Scan for the cell matching the given text and deliver its (X, Y) coordinate at center. 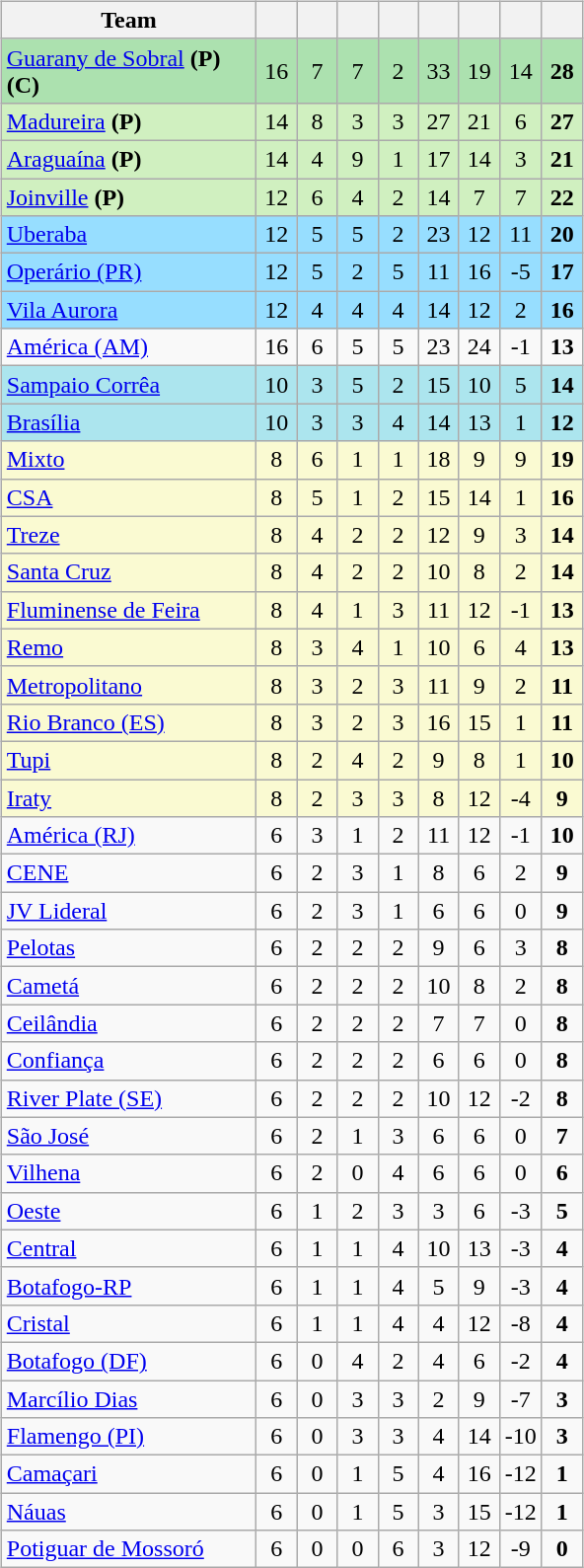
Vila Aurora (128, 310)
Pelotas (128, 948)
Oeste (128, 1211)
América (RJ) (128, 836)
20 (562, 235)
-5 (521, 272)
-4 (521, 798)
Brasília (128, 422)
Ceilândia (128, 1023)
Araguaína (P) (128, 159)
Team (128, 20)
River Plate (SE) (128, 1098)
33 (438, 71)
Botafogo (DF) (128, 1361)
Joinville (P) (128, 196)
Confiança (128, 1061)
Botafogo-RP (128, 1286)
São José (128, 1136)
24 (479, 347)
Central (128, 1248)
JV Lideral (128, 911)
América (AM) (128, 347)
-10 (521, 1437)
18 (438, 460)
Metropolitano (128, 685)
Madureira (P) (128, 121)
Santa Cruz (128, 572)
Mixto (128, 460)
Cristal (128, 1323)
-9 (521, 1549)
Náuas (128, 1512)
Treze (128, 535)
Remo (128, 647)
Flamengo (PI) (128, 1437)
Vilhena (128, 1173)
Uberaba (128, 235)
Sampaio Corrêa (128, 385)
28 (562, 71)
Marcílio Dias (128, 1398)
CENE (128, 873)
Tupi (128, 760)
Rio Branco (ES) (128, 722)
22 (562, 196)
Guarany de Sobral (P) (C) (128, 71)
CSA (128, 497)
Operário (PR) (128, 272)
Cametá (128, 986)
-8 (521, 1323)
Camaçari (128, 1474)
Fluminense de Feira (128, 610)
-7 (521, 1398)
Iraty (128, 798)
Potiguar de Mossoró (128, 1549)
